From the cell containing the given text, extract its center point as (X, Y) coordinate. 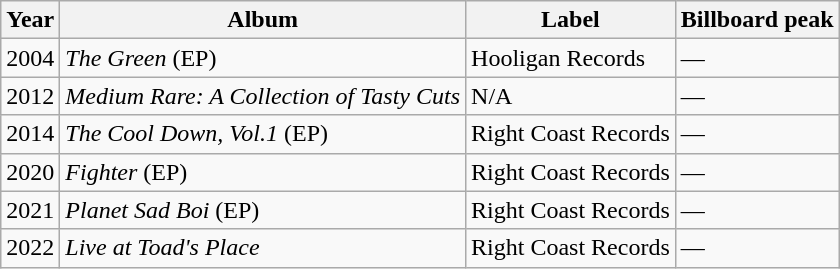
2004 (30, 58)
Live at Toad's Place (263, 248)
Fighter (EP) (263, 172)
2014 (30, 134)
Year (30, 20)
Hooligan Records (571, 58)
Medium Rare: A Collection of Tasty Cuts (263, 96)
Planet Sad Boi (EP) (263, 210)
Billboard peak (757, 20)
Album (263, 20)
2021 (30, 210)
2012 (30, 96)
The Green (EP) (263, 58)
2022 (30, 248)
N/A (571, 96)
2020 (30, 172)
The Cool Down, Vol.1 (EP) (263, 134)
Label (571, 20)
